Pinpoint the cell where the given text exists, returning its (X, Y) midpoint coordinate. 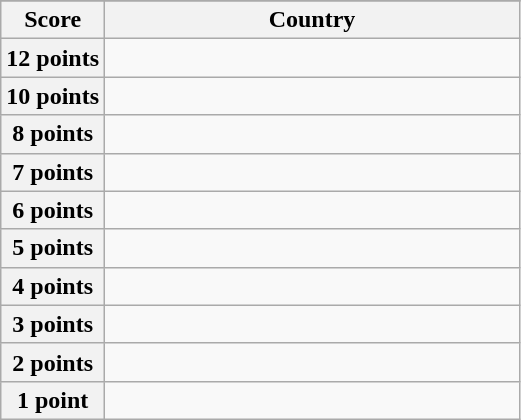
4 points (53, 286)
7 points (53, 172)
2 points (53, 362)
6 points (53, 210)
12 points (53, 58)
1 point (53, 400)
3 points (53, 324)
Country (312, 20)
5 points (53, 248)
10 points (53, 96)
Score (53, 20)
8 points (53, 134)
